Extract the (X, Y) coordinate from the center of the cell holding the provided text.  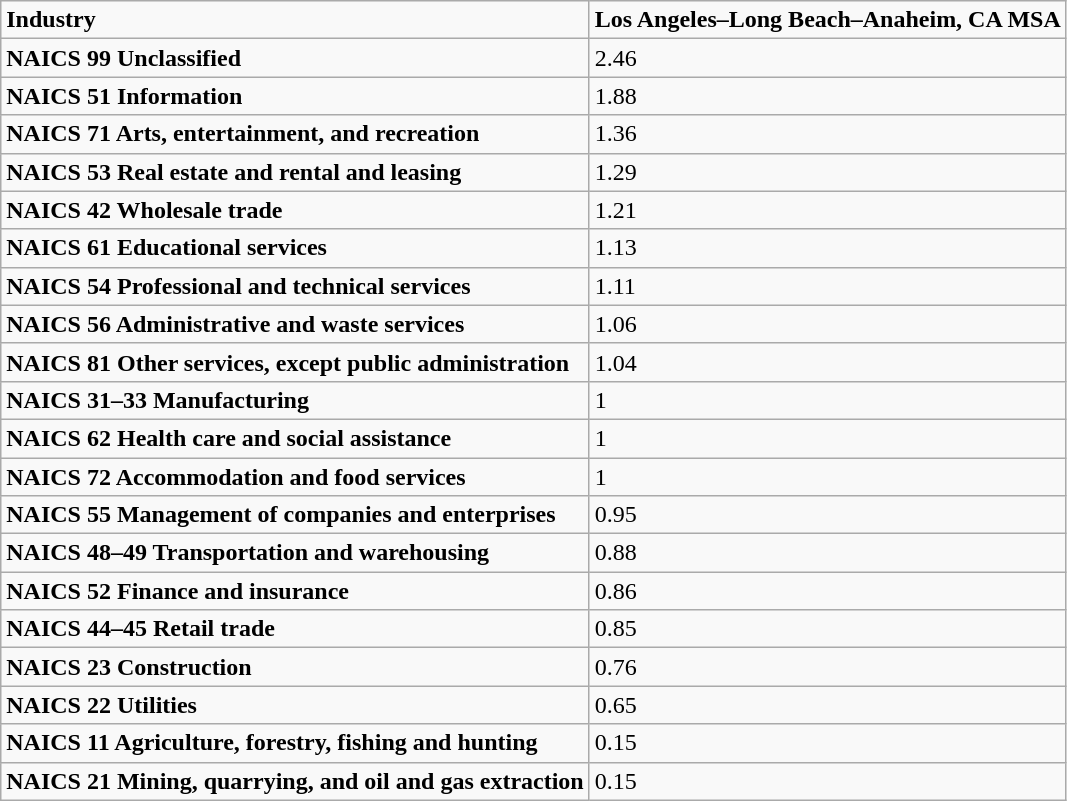
1.06 (828, 324)
0.85 (828, 629)
NAICS 81 Other services, except public administration (295, 362)
1.04 (828, 362)
NAICS 99 Unclassified (295, 58)
NAICS 61 Educational services (295, 248)
NAICS 52 Finance and insurance (295, 591)
Los Angeles–Long Beach–Anaheim, CA MSA (828, 20)
NAICS 72 Accommodation and food services (295, 477)
NAICS 21 Mining, quarrying, and oil and gas extraction (295, 781)
NAICS 42 Wholesale trade (295, 210)
1.13 (828, 248)
NAICS 11 Agriculture, forestry, fishing and hunting (295, 743)
NAICS 48–49 Transportation and warehousing (295, 553)
0.76 (828, 667)
Industry (295, 20)
NAICS 53 Real estate and rental and leasing (295, 172)
2.46 (828, 58)
1.11 (828, 286)
NAICS 31–33 Manufacturing (295, 400)
NAICS 22 Utilities (295, 705)
NAICS 55 Management of companies and enterprises (295, 515)
1.36 (828, 134)
1.88 (828, 96)
NAICS 51 Information (295, 96)
NAICS 23 Construction (295, 667)
1.21 (828, 210)
NAICS 54 Professional and technical services (295, 286)
0.88 (828, 553)
NAICS 71 Arts, entertainment, and recreation (295, 134)
NAICS 56 Administrative and waste services (295, 324)
NAICS 62 Health care and social assistance (295, 438)
0.95 (828, 515)
1.29 (828, 172)
0.86 (828, 591)
NAICS 44–45 Retail trade (295, 629)
0.65 (828, 705)
